Provide the [x, y] coordinate of the cell's center where the given text is located.  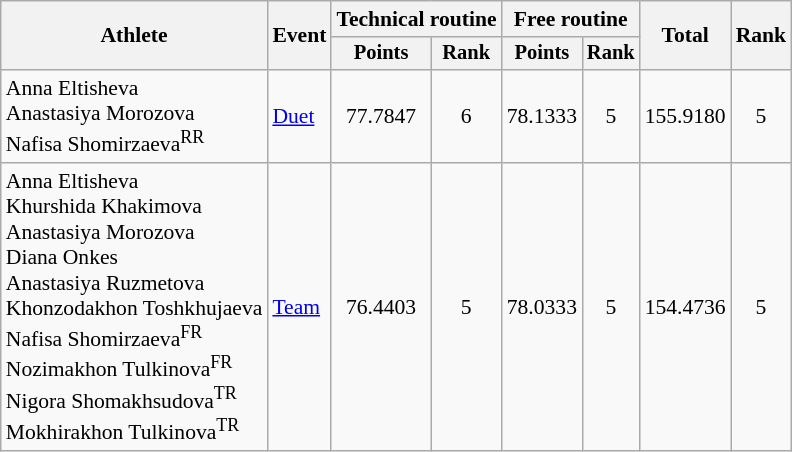
78.1333 [542, 116]
Event [299, 36]
Technical routine [416, 19]
155.9180 [686, 116]
Duet [299, 116]
Athlete [134, 36]
6 [466, 116]
Team [299, 307]
Total [686, 36]
Anna EltishevaAnastasiya MorozovaNafisa ShomirzaevaRR [134, 116]
78.0333 [542, 307]
154.4736 [686, 307]
76.4403 [380, 307]
Free routine [571, 19]
77.7847 [380, 116]
